Return the (X, Y) coordinate for the center point of the cell that contains the specified text.  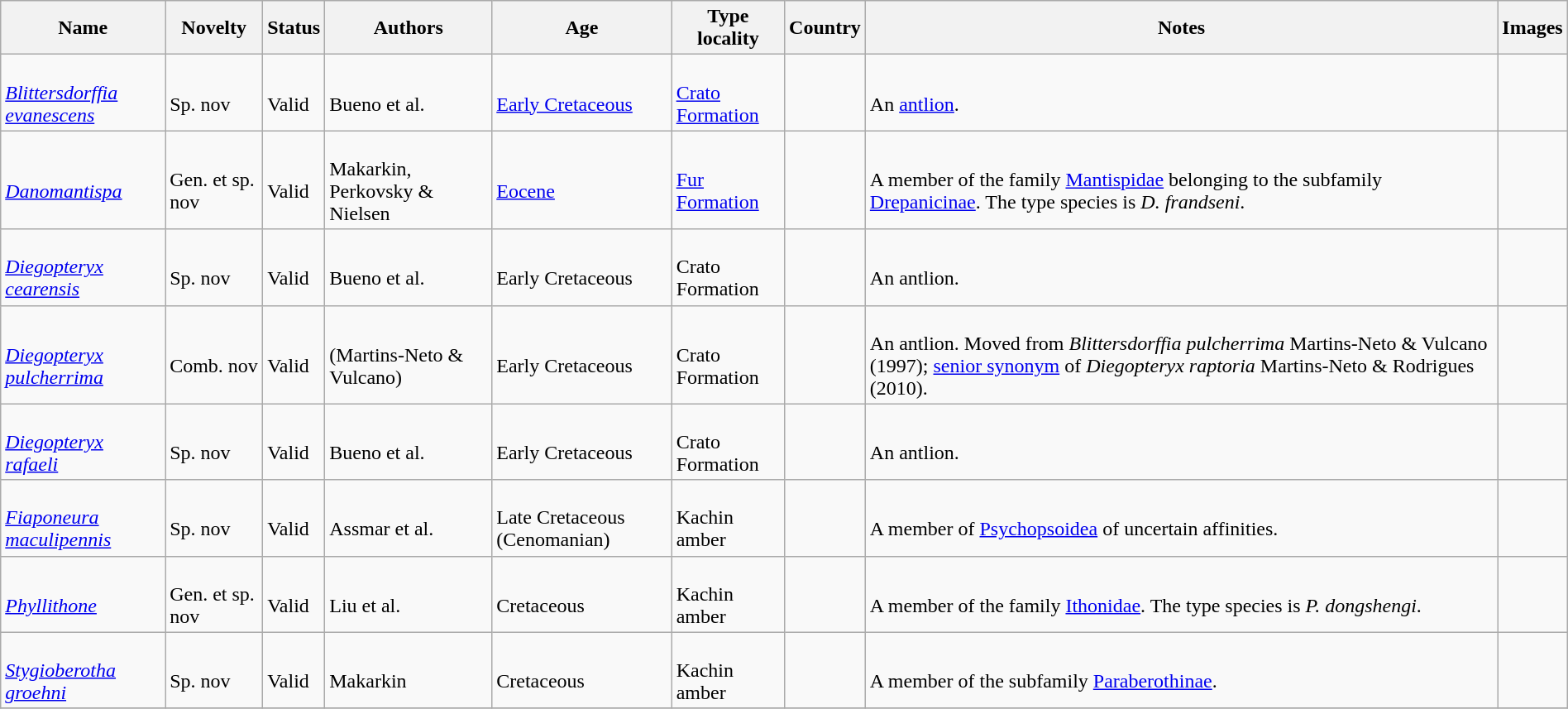
Assmar et al. (409, 518)
Status (294, 28)
Diegopteryx cearensis (83, 267)
Country (825, 28)
Comb. nov (214, 354)
Late Cretaceous (Cenomanian) (582, 518)
A member of the subfamily Paraberothinae. (1181, 670)
Authors (409, 28)
Diegopteryx pulcherrima (83, 354)
Phyllithone (83, 594)
Fiaponeura maculipennis (83, 518)
Name (83, 28)
Fur Formation (728, 180)
A member of the family Mantispidae belonging to the subfamily Drepanicinae. The type species is D. frandseni. (1181, 180)
Images (1532, 28)
Eocene (582, 180)
A member of the family Ithonidae. The type species is P. dongshengi. (1181, 594)
Age (582, 28)
(Martins-Neto & Vulcano) (409, 354)
Novelty (214, 28)
Blittersdorffia evanescens (83, 93)
Liu et al. (409, 594)
Makarkin, Perkovsky & Nielsen (409, 180)
Notes (1181, 28)
Type locality (728, 28)
Danomantispa (83, 180)
Diegopteryx rafaeli (83, 442)
Stygioberotha groehni (83, 670)
Makarkin (409, 670)
A member of Psychopsoidea of uncertain affinities. (1181, 518)
